Locate the cell with the specified text and output its [X, Y] center coordinate. 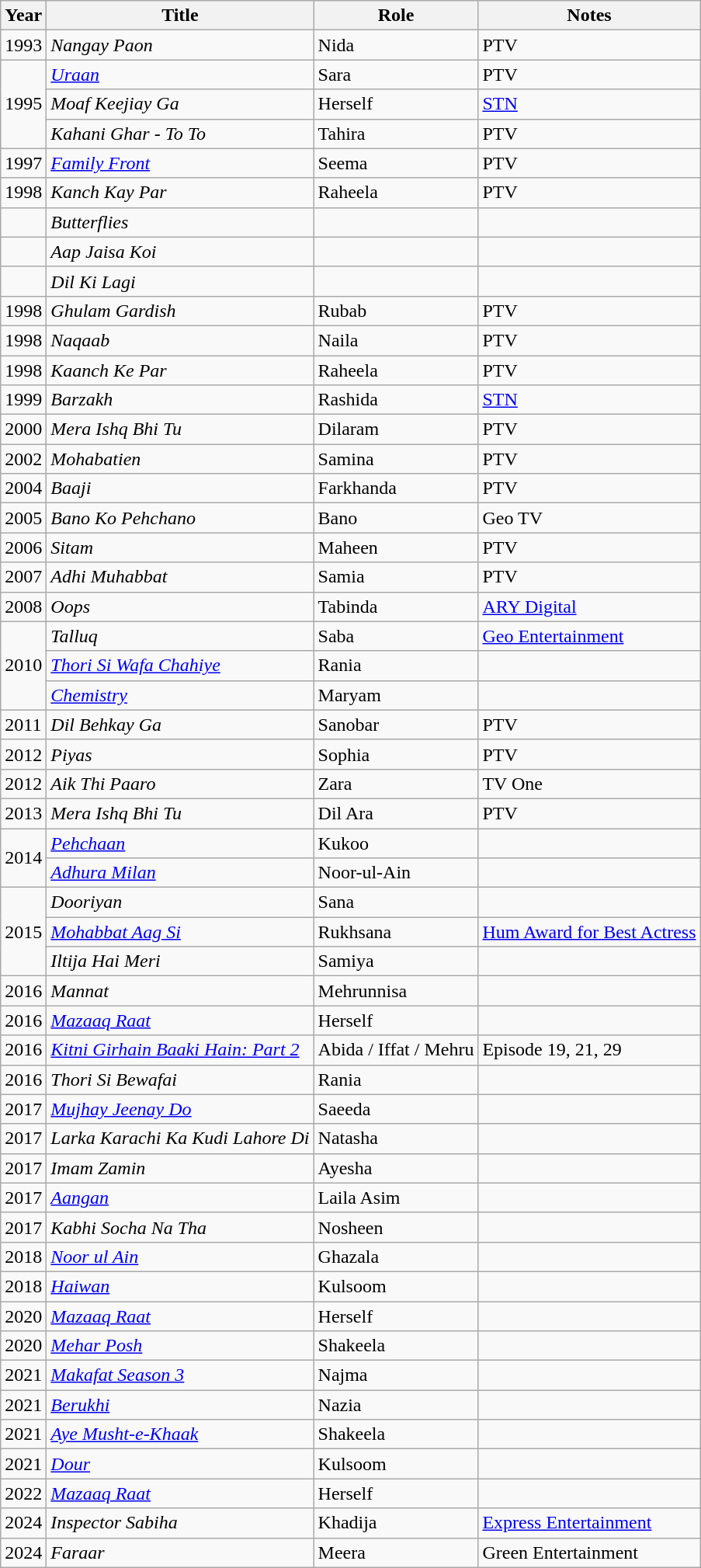
Episode 19, 21, 29 [589, 1050]
Thori Si Wafa Chahiye [180, 666]
Dilaram [396, 429]
Kukoo [396, 843]
Uraan [180, 75]
Adhi Muhabbat [180, 577]
2004 [23, 488]
Haiwan [180, 1286]
Role [396, 16]
2007 [23, 577]
1995 [23, 104]
Meera [396, 1552]
2000 [23, 429]
Tahira [396, 134]
TV One [589, 784]
Saba [396, 636]
Baaji [180, 488]
2015 [23, 932]
Notes [589, 16]
Khadija [396, 1523]
Rashida [396, 400]
Bano [396, 518]
2022 [23, 1493]
Kabhi Socha Na Tha [180, 1227]
Nida [396, 45]
2002 [23, 459]
Dil Behkay Ga [180, 725]
Aye Musht-e-Khaak [180, 1434]
Ghulam Gardish [180, 311]
Hum Award for Best Actress [589, 932]
Dour [180, 1464]
Larka Karachi Ka Kudi Lahore Di [180, 1139]
Ghazala [396, 1257]
Naila [396, 340]
Makafat Season 3 [180, 1375]
2008 [23, 607]
Iltija Hai Meri [180, 961]
Sara [396, 75]
Nangay Paon [180, 45]
Mohabatien [180, 459]
Ayesha [396, 1168]
Abida / Iffat / Mehru [396, 1050]
2011 [23, 725]
Zara [396, 784]
Mehar Posh [180, 1346]
Noor ul Ain [180, 1257]
Sitam [180, 548]
Imam Zamin [180, 1168]
Laila Asim [396, 1198]
Oops [180, 607]
Naqaab [180, 340]
Moaf Keejiay Ga [180, 104]
Aik Thi Paaro [180, 784]
2005 [23, 518]
2013 [23, 813]
2006 [23, 548]
Natasha [396, 1139]
Sanobar [396, 725]
Mohabbat Aag Si [180, 932]
Nosheen [396, 1227]
Nazia [396, 1405]
Maryam [396, 695]
Talluq [180, 636]
Maheen [396, 548]
Bano Ko Pehchano [180, 518]
Mehrunnisa [396, 991]
Kanch Kay Par [180, 193]
Samina [396, 459]
Berukhi [180, 1405]
Barzakh [180, 400]
1999 [23, 400]
Kaanch Ke Par [180, 370]
Inspector Sabiha [180, 1523]
Pehchaan [180, 843]
Seema [396, 163]
Green Entertainment [589, 1552]
Najma [396, 1375]
Tabinda [396, 607]
Dil Ara [396, 813]
Saeeda [396, 1109]
Family Front [180, 163]
Sana [396, 902]
Mujhay Jeenay Do [180, 1109]
Noor-ul-Ain [396, 873]
2010 [23, 666]
Aangan [180, 1198]
Express Entertainment [589, 1523]
Rukhsana [396, 932]
Chemistry [180, 695]
2014 [23, 857]
Dil Ki Lagi [180, 281]
Kitni Girhain Baaki Hain: Part 2 [180, 1050]
Farkhanda [396, 488]
ARY Digital [589, 607]
Aap Jaisa Koi [180, 252]
Rubab [396, 311]
Dooriyan [180, 902]
Kahani Ghar - To To [180, 134]
Geo TV [589, 518]
1993 [23, 45]
1997 [23, 163]
Year [23, 16]
Adhura Milan [180, 873]
Mannat [180, 991]
Samiya [396, 961]
Piyas [180, 754]
Title [180, 16]
Thori Si Bewafai [180, 1080]
Butterflies [180, 222]
Sophia [396, 754]
Faraar [180, 1552]
Geo Entertainment [589, 636]
Samia [396, 577]
